Pinpoint the cell where the given text exists, returning its [X, Y] midpoint coordinate. 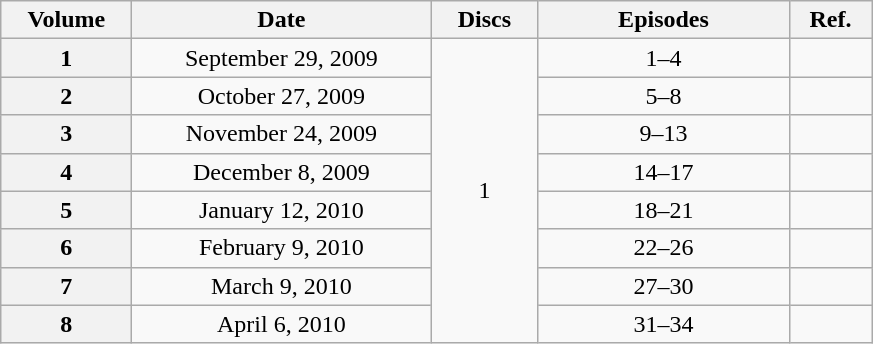
18–21 [664, 210]
8 [66, 324]
27–30 [664, 286]
February 9, 2010 [282, 248]
October 27, 2009 [282, 96]
31–34 [664, 324]
January 12, 2010 [282, 210]
Volume [66, 20]
1–4 [664, 58]
4 [66, 172]
14–17 [664, 172]
Ref. [830, 20]
6 [66, 248]
April 6, 2010 [282, 324]
9–13 [664, 134]
7 [66, 286]
Date [282, 20]
2 [66, 96]
Discs [484, 20]
March 9, 2010 [282, 286]
3 [66, 134]
5 [66, 210]
September 29, 2009 [282, 58]
22–26 [664, 248]
November 24, 2009 [282, 134]
December 8, 2009 [282, 172]
5–8 [664, 96]
Episodes [664, 20]
